Determine the (X, Y) coordinate at the center of the cell enclosing the given text.  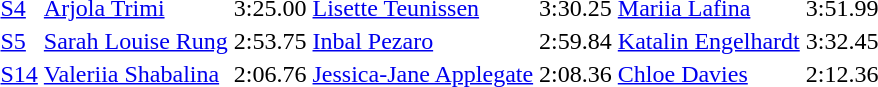
Katalin Engelhardt (708, 41)
2:53.75 (270, 41)
2:59.84 (576, 41)
Inbal Pezaro (423, 41)
Sarah Louise Rung (136, 41)
